Identify which cell holds the provided text, then report its (X, Y) central coordinate. 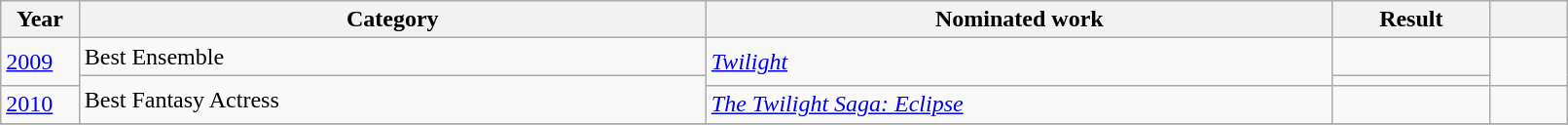
Category (392, 20)
Result (1411, 20)
2010 (40, 104)
The Twilight Saga: Eclipse (1019, 104)
Twilight (1019, 62)
Best Fantasy Actress (392, 100)
Best Ensemble (392, 57)
2009 (40, 62)
Year (40, 20)
Nominated work (1019, 20)
